Return the [x, y] coordinate for the center point of the cell that contains the specified text.  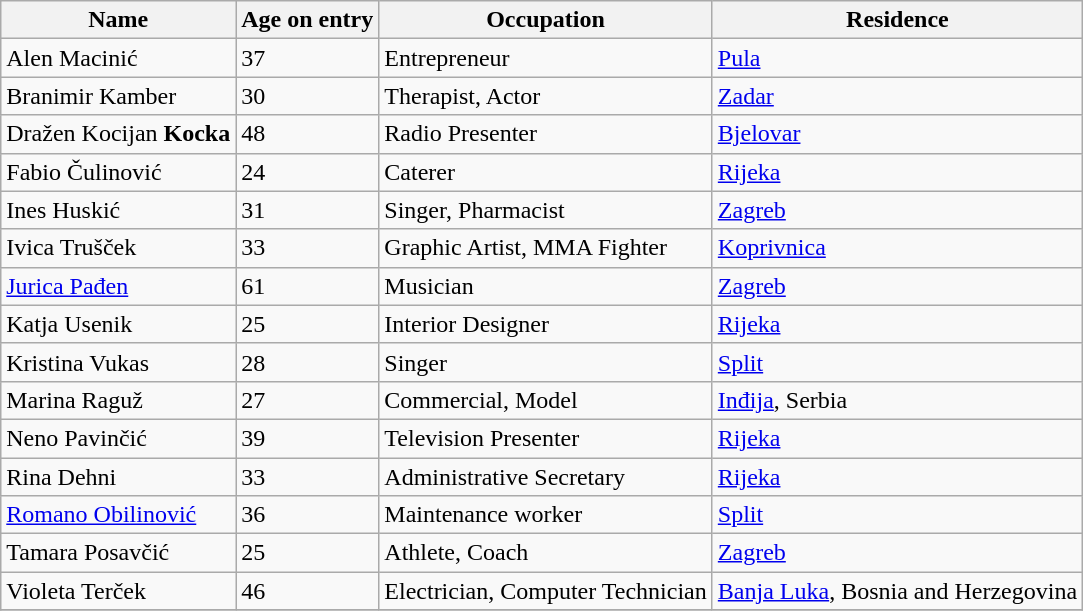
27 [308, 400]
Romano Obilinović [118, 515]
Inđija, Serbia [897, 400]
Entrepreneur [546, 58]
28 [308, 362]
Branimir Kamber [118, 96]
Commercial, Model [546, 400]
Banja Luka, Bosnia and Herzegovina [897, 591]
Pula [897, 58]
Singer, Pharmacist [546, 210]
30 [308, 96]
Tamara Posavčić [118, 553]
Neno Pavinčić [118, 438]
Name [118, 20]
Marina Raguž [118, 400]
Katja Usenik [118, 324]
Violeta Terček [118, 591]
Athlete, Coach [546, 553]
Ines Huskić [118, 210]
61 [308, 286]
Zadar [897, 96]
Caterer [546, 172]
Jurica Pađen [118, 286]
Therapist, Actor [546, 96]
Administrative Secretary [546, 477]
Television Presenter [546, 438]
Maintenance worker [546, 515]
Age on entry [308, 20]
Singer [546, 362]
31 [308, 210]
39 [308, 438]
36 [308, 515]
Electrician, Computer Technician [546, 591]
48 [308, 134]
Dražen Kocijan Kocka [118, 134]
Rina Dehni [118, 477]
Alen Macinić [118, 58]
Interior Designer [546, 324]
Graphic Artist, MMA Fighter [546, 248]
Residence [897, 20]
Bjelovar [897, 134]
46 [308, 591]
Kristina Vukas [118, 362]
Occupation [546, 20]
37 [308, 58]
Radio Presenter [546, 134]
24 [308, 172]
Koprivnica [897, 248]
Fabio Čulinović [118, 172]
Musician [546, 286]
Ivica Trušček [118, 248]
